Return the (x, y) coordinate for the center point of the cell that contains the specified text.  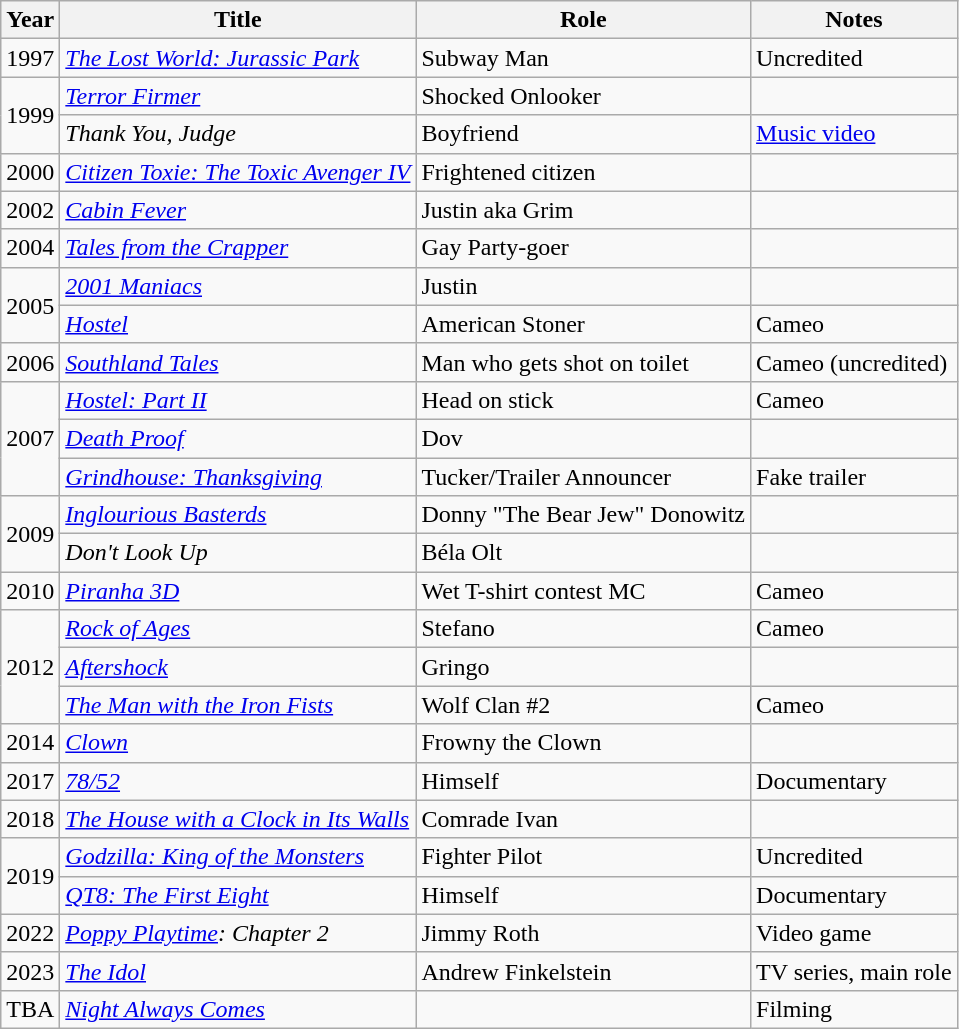
QT8: The First Eight (238, 895)
Death Proof (238, 438)
1999 (30, 115)
2014 (30, 743)
Andrew Finkelstein (584, 971)
Night Always Comes (238, 1009)
78/52 (238, 781)
2002 (30, 210)
2007 (30, 438)
2010 (30, 591)
Rock of Ages (238, 629)
2017 (30, 781)
American Stoner (584, 324)
2022 (30, 933)
The Idol (238, 971)
Godzilla: King of the Monsters (238, 857)
Head on stick (584, 400)
Don't Look Up (238, 553)
Piranha 3D (238, 591)
Boyfriend (584, 134)
Title (238, 20)
Wet T-shirt contest MC (584, 591)
2004 (30, 248)
2019 (30, 876)
Wolf Clan #2 (584, 705)
2000 (30, 172)
The House with a Clock in Its Walls (238, 819)
Fighter Pilot (584, 857)
Video game (854, 933)
2018 (30, 819)
Gay Party-goer (584, 248)
Year (30, 20)
Gringo (584, 667)
TBA (30, 1009)
Man who gets shot on toilet (584, 362)
Frightened citizen (584, 172)
Hostel (238, 324)
Comrade Ivan (584, 819)
Citizen Toxie: The Toxic Avenger IV (238, 172)
Cameo (uncredited) (854, 362)
The Lost World: Jurassic Park (238, 58)
TV series, main role (854, 971)
Tales from the Crapper (238, 248)
Poppy Playtime: Chapter 2 (238, 933)
The Man with the Iron Fists (238, 705)
Dov (584, 438)
2001 Maniacs (238, 286)
Frowny the Clown (584, 743)
Stefano (584, 629)
2009 (30, 534)
Grindhouse: Thanksgiving (238, 477)
Thank You, Judge (238, 134)
Inglourious Basterds (238, 515)
Notes (854, 20)
Hostel: Part II (238, 400)
Subway Man (584, 58)
2006 (30, 362)
Donny "The Bear Jew" Donowitz (584, 515)
2005 (30, 305)
Justin (584, 286)
Béla Olt (584, 553)
Tucker/Trailer Announcer (584, 477)
1997 (30, 58)
2023 (30, 971)
Role (584, 20)
Shocked Onlooker (584, 96)
Terror Firmer (238, 96)
Cabin Fever (238, 210)
Jimmy Roth (584, 933)
Aftershock (238, 667)
Southland Tales (238, 362)
Music video (854, 134)
2012 (30, 667)
Justin aka Grim (584, 210)
Filming (854, 1009)
Fake trailer (854, 477)
Clown (238, 743)
